Detect which cell encompasses the target text, then output its (x, y) center coordinate. 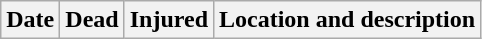
Injured (168, 20)
Date (30, 20)
Location and description (348, 20)
Dead (92, 20)
